Return the [X, Y] coordinate for the center point of the cell that contains the specified text.  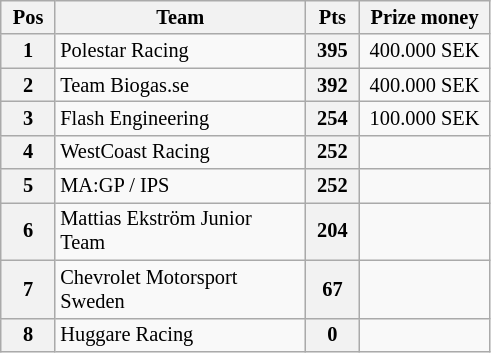
6 [28, 231]
204 [332, 231]
1 [28, 51]
67 [332, 289]
8 [28, 335]
392 [332, 85]
Flash Engineering [180, 118]
5 [28, 186]
395 [332, 51]
254 [332, 118]
Team [180, 17]
0 [332, 335]
Huggare Racing [180, 335]
100.000 SEK [425, 118]
Pts [332, 17]
4 [28, 152]
Prize money [425, 17]
Chevrolet Motorsport Sweden [180, 289]
Team Biogas.se [180, 85]
Mattias Ekström Junior Team [180, 231]
Pos [28, 17]
3 [28, 118]
WestCoast Racing [180, 152]
2 [28, 85]
MA:GP / IPS [180, 186]
Polestar Racing [180, 51]
7 [28, 289]
